Return the [X, Y] coordinate for the center point of the cell that contains the specified text.  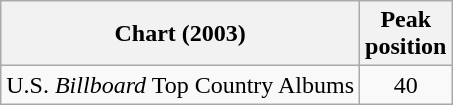
U.S. Billboard Top Country Albums [180, 85]
40 [406, 85]
Peakposition [406, 34]
Chart (2003) [180, 34]
